From the cell containing the given text, extract its center point as (X, Y) coordinate. 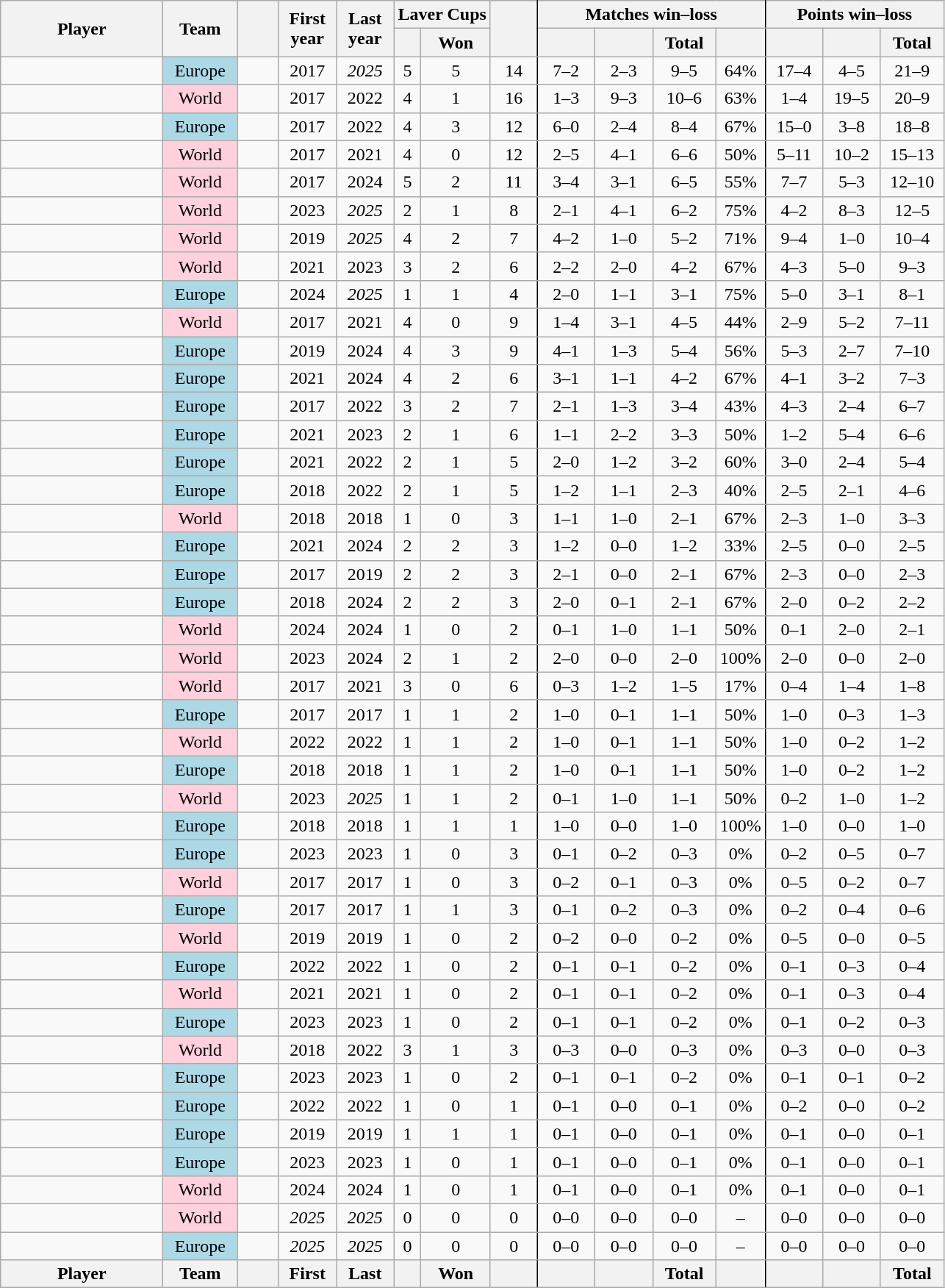
10–2 (852, 154)
5–11 (794, 154)
20–9 (912, 99)
7–7 (794, 182)
12–5 (912, 210)
6–7 (912, 407)
2–7 (852, 351)
19–5 (852, 99)
Lastyear (366, 29)
Last (366, 1274)
3–8 (852, 126)
18–8 (912, 126)
7–10 (912, 351)
21–9 (912, 71)
Firstyear (307, 29)
71% (741, 238)
7–11 (912, 322)
9–5 (684, 71)
8 (514, 210)
0–6 (912, 910)
1–5 (684, 686)
14 (514, 71)
17–4 (794, 71)
9–4 (794, 238)
15–13 (912, 154)
8–4 (684, 126)
15–0 (794, 126)
10–6 (684, 99)
4–6 (912, 490)
7–3 (912, 379)
Points win–loss (854, 15)
3–0 (794, 462)
Matches win–loss (651, 15)
64% (741, 71)
10–4 (912, 238)
11 (514, 182)
8–3 (852, 210)
6–0 (566, 126)
8–1 (912, 294)
6–5 (684, 182)
1–8 (912, 686)
43% (741, 407)
55% (741, 182)
16 (514, 99)
Laver Cups (442, 15)
44% (741, 322)
33% (741, 546)
7–2 (566, 71)
6–2 (684, 210)
56% (741, 351)
60% (741, 462)
12–10 (912, 182)
17% (741, 686)
63% (741, 99)
2–9 (794, 322)
First (307, 1274)
40% (741, 490)
